Determine the [X, Y] coordinate at the center of the cell enclosing the given text.  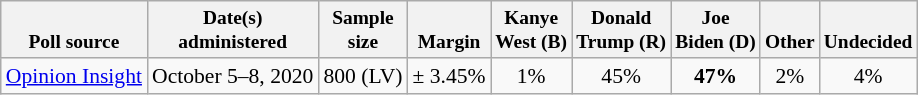
Undecided [868, 30]
Margin [448, 30]
1% [532, 76]
± 3.45% [448, 76]
Samplesize [362, 30]
JoeBiden (D) [716, 30]
Poll source [74, 30]
4% [868, 76]
Date(s)administered [232, 30]
Opinion Insight [74, 76]
800 (LV) [362, 76]
DonaldTrump (R) [622, 30]
2% [790, 76]
October 5–8, 2020 [232, 76]
KanyeWest (B) [532, 30]
47% [716, 76]
45% [622, 76]
Other [790, 30]
